From the cell containing the given text, extract its center point as (x, y) coordinate. 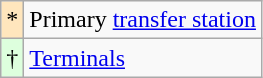
* (12, 20)
Primary transfer station (143, 20)
† (12, 58)
Terminals (143, 58)
